For the text-containing cell, return its midpoint in (X, Y) coordinate format. 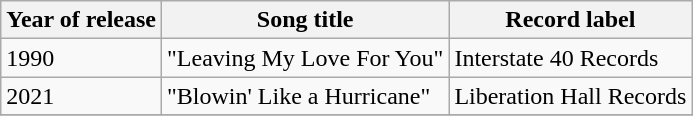
Year of release (82, 20)
Interstate 40 Records (570, 58)
"Blowin' Like a Hurricane" (306, 96)
Song title (306, 20)
"Leaving My Love For You" (306, 58)
Liberation Hall Records (570, 96)
1990 (82, 58)
Record label (570, 20)
2021 (82, 96)
